For the text-containing cell, return its midpoint in [x, y] coordinate format. 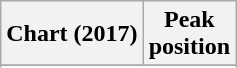
Chart (2017) [72, 34]
Peakposition [189, 34]
